Extract the (X, Y) coordinate from the center of the cell holding the provided text.  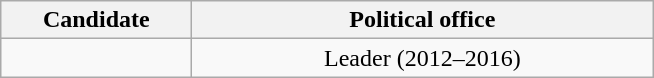
Candidate (96, 20)
Leader (2012–2016) (422, 58)
Political office (422, 20)
